Detect which cell encompasses the target text, then output its [X, Y] center coordinate. 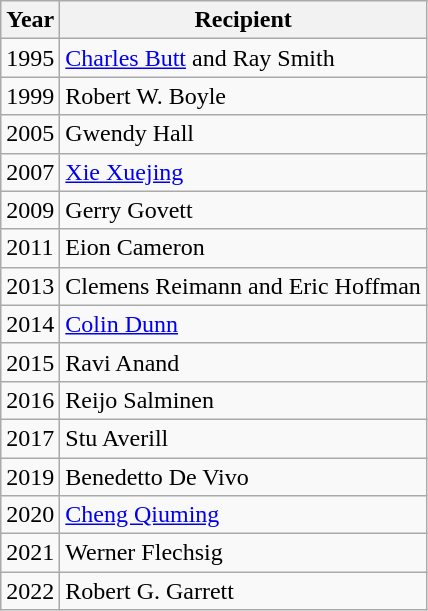
2014 [30, 324]
2017 [30, 438]
Xie Xuejing [244, 172]
Robert W. Boyle [244, 96]
Recipient [244, 20]
Clemens Reimann and Eric Hoffman [244, 286]
Year [30, 20]
2019 [30, 477]
Gerry Govett [244, 210]
1999 [30, 96]
2007 [30, 172]
Werner Flechsig [244, 553]
Eion Cameron [244, 248]
1995 [30, 58]
Reijo Salminen [244, 400]
2022 [30, 591]
2005 [30, 134]
Robert G. Garrett [244, 591]
2013 [30, 286]
2020 [30, 515]
Gwendy Hall [244, 134]
Charles Butt and Ray Smith [244, 58]
2015 [30, 362]
Ravi Anand [244, 362]
2009 [30, 210]
2011 [30, 248]
Colin Dunn [244, 324]
2021 [30, 553]
Benedetto De Vivo [244, 477]
Cheng Qiuming [244, 515]
Stu Averill [244, 438]
2016 [30, 400]
